Output the [X, Y] coordinate of the center of the cell containing the given text.  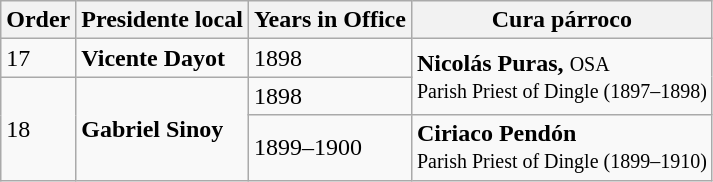
Years in Office [330, 20]
Presidente local [162, 20]
Gabriel Sinoy [162, 128]
1899–1900 [330, 148]
Nicolás Puras, OSAParish Priest of Dingle (1897–1898) [562, 77]
Cura párroco [562, 20]
Vicente Dayot [162, 58]
18 [38, 128]
Order [38, 20]
Ciriaco PendónParish Priest of Dingle (1899–1910) [562, 148]
17 [38, 58]
